Extract the [X, Y] coordinate from the center of the cell holding the provided text.  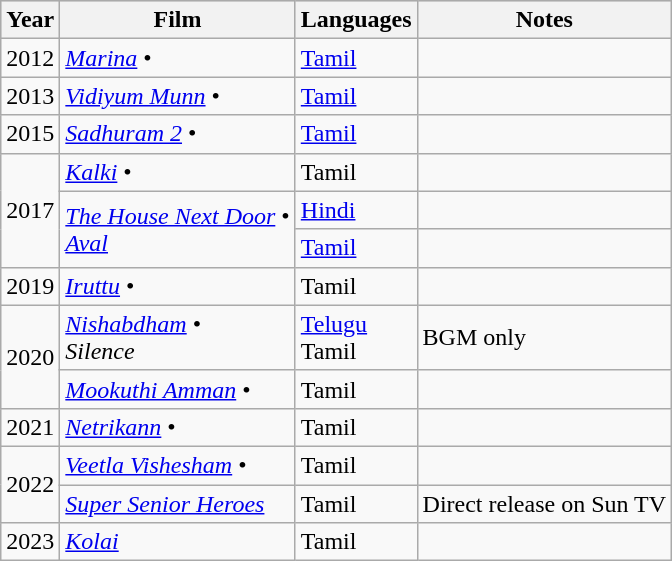
Notes [544, 20]
Super Senior Heroes [178, 503]
Year [30, 20]
Kolai [178, 542]
Nishabdham •Silence [178, 338]
2013 [30, 96]
Direct release on Sun TV [544, 503]
Veetla Vishesham • [178, 465]
2020 [30, 356]
Kalki • [178, 172]
Netrikann • [178, 427]
Mookuthi Amman • [178, 389]
2015 [30, 134]
Film [178, 20]
Iruttu • [178, 286]
Sadhuram 2 • [178, 134]
2019 [30, 286]
Vidiyum Munn • [178, 96]
Hindi [356, 210]
Languages [356, 20]
2023 [30, 542]
2017 [30, 210]
2012 [30, 58]
The House Next Door •Aval [178, 229]
Marina • [178, 58]
TeluguTamil [356, 338]
2022 [30, 484]
BGM only [544, 338]
2021 [30, 427]
